For the text-containing cell, return its midpoint in (X, Y) coordinate format. 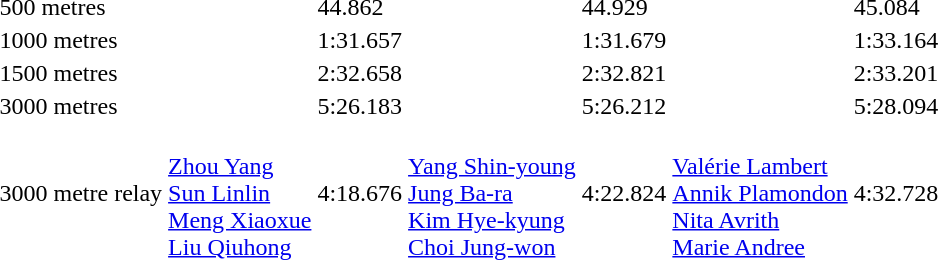
5:26.212 (624, 106)
2:32.821 (624, 73)
1:31.657 (360, 40)
5:26.183 (360, 106)
2:32.658 (360, 73)
1:31.679 (624, 40)
